Output the [X, Y] coordinate of the center of the cell containing the given text.  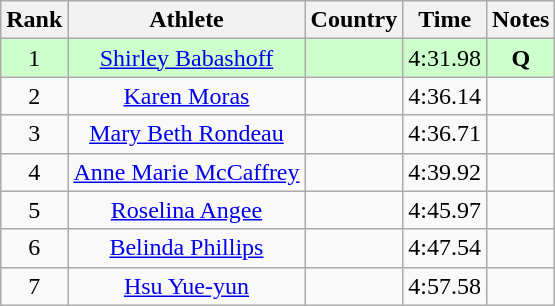
Athlete [186, 20]
Roselina Angee [186, 210]
4 [34, 172]
Anne Marie McCaffrey [186, 172]
Mary Beth Rondeau [186, 134]
4:57.58 [445, 286]
7 [34, 286]
Belinda Phillips [186, 248]
Notes [521, 20]
Hsu Yue-yun [186, 286]
Karen Moras [186, 96]
3 [34, 134]
Time [445, 20]
1 [34, 58]
4:47.54 [445, 248]
Shirley Babashoff [186, 58]
5 [34, 210]
4:39.92 [445, 172]
Q [521, 58]
6 [34, 248]
4:36.71 [445, 134]
4:45.97 [445, 210]
4:36.14 [445, 96]
4:31.98 [445, 58]
Country [354, 20]
2 [34, 96]
Rank [34, 20]
